Return (x, y) of the center of cell containing provided text 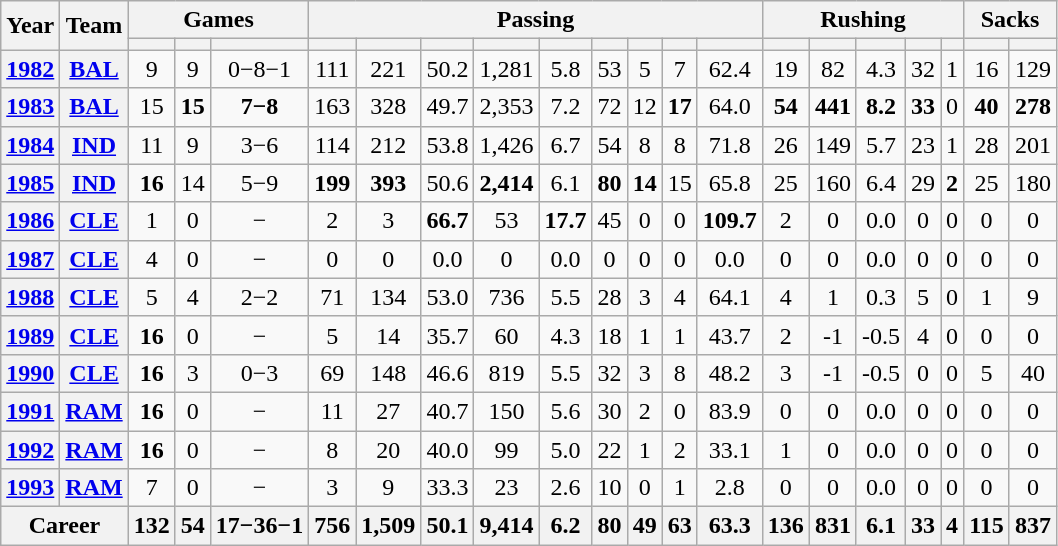
1985 (30, 183)
115 (987, 526)
5.6 (566, 411)
150 (506, 411)
17 (680, 107)
1,426 (506, 145)
33.1 (730, 449)
60 (506, 335)
0−8−1 (259, 69)
1,509 (388, 526)
756 (332, 526)
393 (388, 183)
1,281 (506, 69)
6.7 (566, 145)
221 (388, 69)
69 (332, 373)
1993 (30, 488)
8.2 (880, 107)
212 (388, 145)
26 (786, 145)
0−3 (259, 373)
82 (832, 69)
17−36−1 (259, 526)
10 (610, 488)
2.6 (566, 488)
1984 (30, 145)
1986 (30, 221)
30 (610, 411)
5.8 (566, 69)
3−6 (259, 145)
837 (1032, 526)
6.4 (880, 183)
7−8 (259, 107)
Games (218, 20)
19 (786, 69)
35.7 (448, 335)
831 (832, 526)
18 (610, 335)
49.7 (448, 107)
136 (786, 526)
129 (1032, 69)
441 (832, 107)
50.6 (448, 183)
819 (506, 373)
63.3 (730, 526)
Rushing (862, 20)
63 (680, 526)
7.2 (566, 107)
Sacks (1010, 20)
45 (610, 221)
114 (332, 145)
109.7 (730, 221)
199 (332, 183)
46.6 (448, 373)
149 (832, 145)
5.7 (880, 145)
65.8 (730, 183)
2.8 (730, 488)
83.9 (730, 411)
33.3 (448, 488)
201 (1032, 145)
1992 (30, 449)
71 (332, 297)
49 (644, 526)
62.4 (730, 69)
72 (610, 107)
5.0 (566, 449)
328 (388, 107)
29 (922, 183)
Year (30, 26)
111 (332, 69)
17.7 (566, 221)
180 (1032, 183)
64.1 (730, 297)
6.2 (566, 526)
66.7 (448, 221)
64.0 (730, 107)
43.7 (730, 335)
48.2 (730, 373)
5−9 (259, 183)
53.8 (448, 145)
Passing (536, 20)
71.8 (730, 145)
9,414 (506, 526)
27 (388, 411)
Career (64, 526)
1982 (30, 69)
50.2 (448, 69)
1988 (30, 297)
163 (332, 107)
Team (94, 26)
148 (388, 373)
132 (152, 526)
134 (388, 297)
278 (1032, 107)
99 (506, 449)
1987 (30, 259)
160 (832, 183)
2,353 (506, 107)
40.7 (448, 411)
53.0 (448, 297)
2−2 (259, 297)
1990 (30, 373)
1983 (30, 107)
736 (506, 297)
12 (644, 107)
40.0 (448, 449)
0.3 (880, 297)
22 (610, 449)
1991 (30, 411)
2,414 (506, 183)
20 (388, 449)
50.1 (448, 526)
1989 (30, 335)
